Detect which cell encompasses the target text, then output its (x, y) center coordinate. 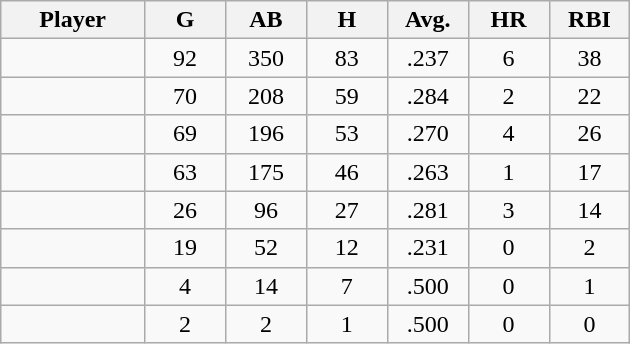
63 (186, 172)
70 (186, 96)
.231 (428, 248)
22 (590, 96)
HR (508, 20)
17 (590, 172)
6 (508, 58)
.284 (428, 96)
52 (266, 248)
208 (266, 96)
G (186, 20)
.237 (428, 58)
69 (186, 134)
H (346, 20)
12 (346, 248)
.270 (428, 134)
RBI (590, 20)
AB (266, 20)
350 (266, 58)
27 (346, 210)
53 (346, 134)
3 (508, 210)
83 (346, 58)
175 (266, 172)
.281 (428, 210)
96 (266, 210)
92 (186, 58)
7 (346, 286)
38 (590, 58)
Player (73, 20)
59 (346, 96)
46 (346, 172)
.263 (428, 172)
19 (186, 248)
Avg. (428, 20)
196 (266, 134)
